Locate the cell with the specified text and output its (x, y) center coordinate. 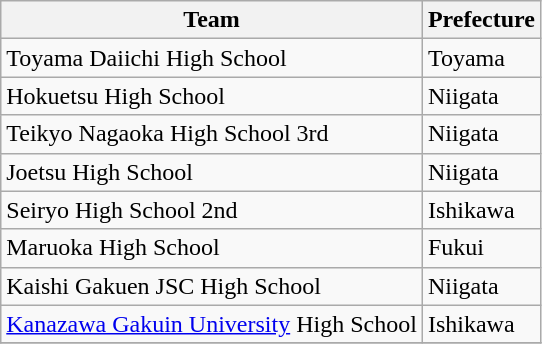
Toyama Daiichi High School (212, 58)
Toyama (481, 58)
Kanazawa Gakuin University High School (212, 324)
Seiryo High School 2nd (212, 210)
Joetsu High School (212, 172)
Kaishi Gakuen JSC High School (212, 286)
Fukui (481, 248)
Team (212, 20)
Prefecture (481, 20)
Teikyo Nagaoka High School 3rd (212, 134)
Hokuetsu High School (212, 96)
Maruoka High School (212, 248)
